Determine the [X, Y] coordinate at the center of the cell enclosing the given text.  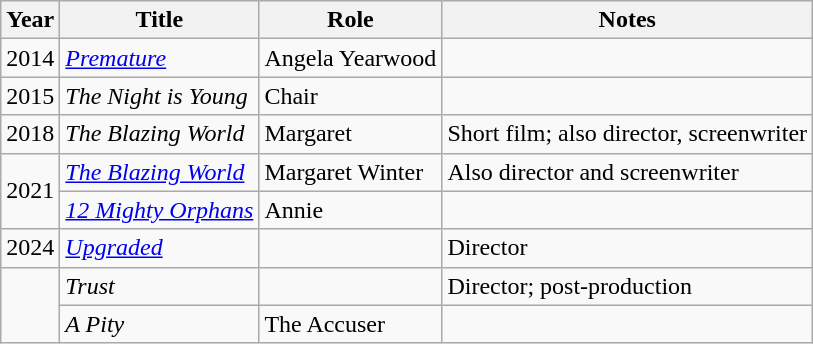
Chair [350, 96]
Trust [160, 286]
12 Mighty Orphans [160, 210]
Role [350, 20]
2021 [30, 191]
A Pity [160, 324]
2024 [30, 248]
Angela Yearwood [350, 58]
Premature [160, 58]
Notes [628, 20]
The Accuser [350, 324]
Director; post-production [628, 286]
Margaret [350, 134]
Director [628, 248]
Upgraded [160, 248]
2014 [30, 58]
2018 [30, 134]
2015 [30, 96]
Title [160, 20]
Margaret Winter [350, 172]
Year [30, 20]
Short film; also director, screenwriter [628, 134]
Also director and screenwriter [628, 172]
Annie [350, 210]
The Night is Young [160, 96]
